Detect which cell encompasses the target text, then output its (x, y) center coordinate. 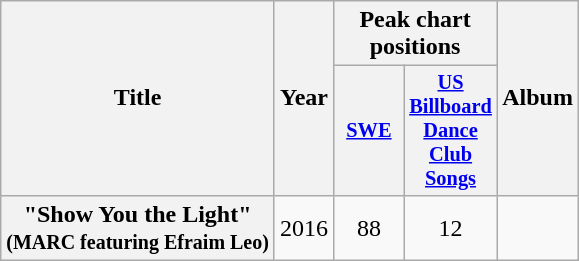
SWE (368, 131)
USBillboard Dance Club Songs (450, 131)
Peak chart positions (414, 34)
12 (450, 228)
2016 (304, 228)
Year (304, 98)
88 (368, 228)
"Show You the Light" (MARC featuring Efraim Leo) (138, 228)
Album (538, 98)
Title (138, 98)
